Capture the cell that displays the provided text and extract its [x, y] central coordinate. 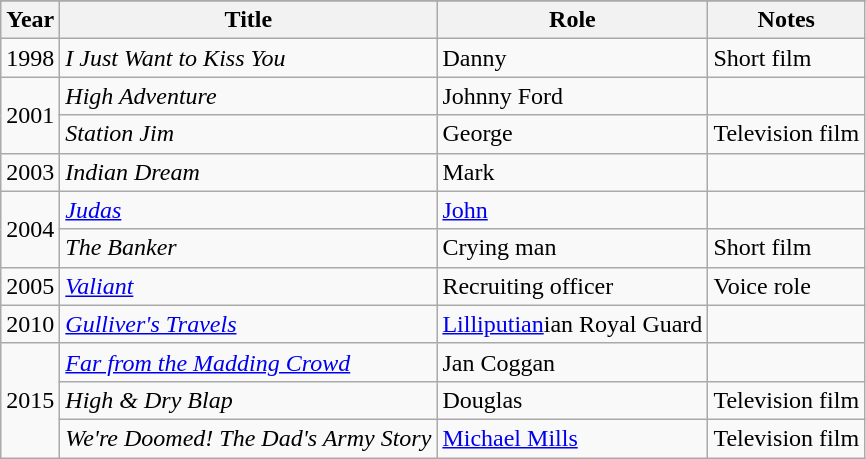
High Adventure [248, 96]
Michael Mills [572, 438]
Crying man [572, 248]
High & Dry Blap [248, 400]
2010 [30, 324]
We're Doomed! The Dad's Army Story [248, 438]
Recruiting officer [572, 286]
2004 [30, 229]
Valiant [248, 286]
Indian Dream [248, 172]
John [572, 210]
Title [248, 20]
Mark [572, 172]
Danny [572, 58]
Voice role [786, 286]
Jan Coggan [572, 362]
Year [30, 20]
I Just Want to Kiss You [248, 58]
2015 [30, 400]
Gulliver's Travels [248, 324]
Lilliputianian Royal Guard [572, 324]
George [572, 134]
1998 [30, 58]
2005 [30, 286]
Far from the Madding Crowd [248, 362]
The Banker [248, 248]
Notes [786, 20]
Role [572, 20]
Station Jim [248, 134]
2003 [30, 172]
2001 [30, 115]
Judas [248, 210]
Johnny Ford [572, 96]
Douglas [572, 400]
